Return [x, y] of the center of cell containing provided text 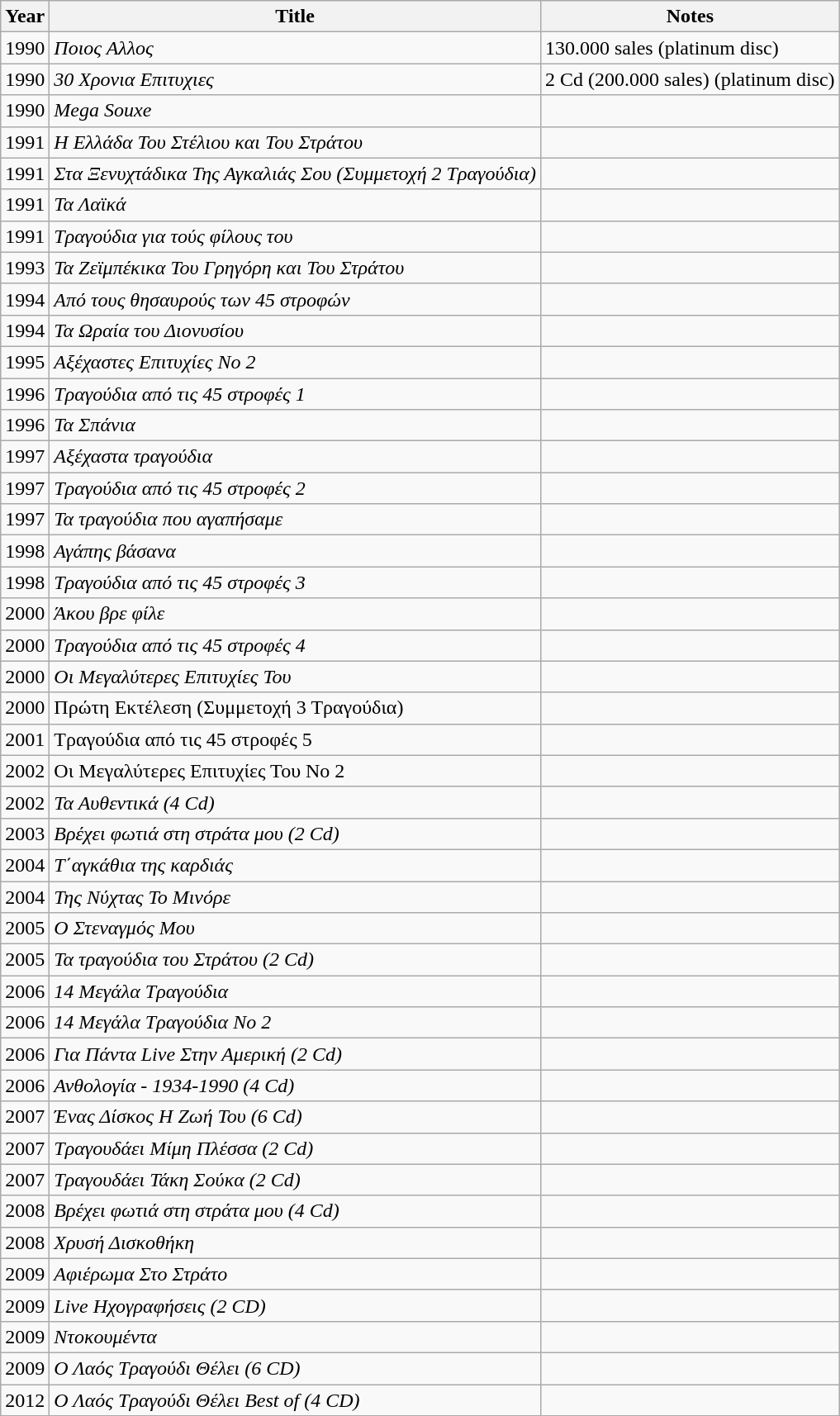
Year [25, 17]
Τραγούδια από τις 45 στροφές 3 [296, 582]
Mega Souxe [296, 111]
Τραγούδια από τις 45 στροφές 2 [296, 488]
Τραγούδια από τις 45 στροφές 4 [296, 645]
Ένας Δίσκος Η Ζωή Του (6 Cd) [296, 1117]
Τραγούδια για τούς φίλους του [296, 236]
Τα Αυθεντικά (4 Cd) [296, 802]
1995 [25, 362]
Οι Μεγαλύτερες Επιτυχίες Του Νο 2 [296, 771]
Στα Ξενυχτάδικα Της Αγκαλιάς Σου (Συμμετοχή 2 Τραγούδια) [296, 173]
Ποιος Αλλος [296, 48]
Live Ηχογραφήσεις (2 CD) [296, 1305]
130.000 sales (platinum disc) [690, 48]
Πρώτη Εκτέλεση (Συμμετοχή 3 Τραγούδια) [296, 708]
Ντοκουμέντα [296, 1337]
Οι Μεγαλύτερες Επιτυχίες Του [296, 677]
Της Νύχτας Το Μινόρε [296, 896]
14 Μεγάλα Τραγούδια [296, 991]
Τραγούδια από τις 45 στροφές 5 [296, 739]
Τα Σπάνια [296, 425]
Τα Λαϊκά [296, 205]
Τα Ζεϊμπέκικα Του Γρηγόρη και Του Στράτου [296, 268]
Αξέχαστα τραγούδια [296, 457]
Τα τραγούδια που αγαπήσαμε [296, 520]
Για Πάντα Live Στην Αμερική (2 Cd) [296, 1054]
Αξέχαστες Επιτυχίες Νο 2 [296, 362]
Τραγουδάει Μίμη Πλέσσα (2 Cd) [296, 1148]
14 Μεγάλα Τραγούδια Νο 2 [296, 1023]
Ο Λαός Τραγούδι Θέλει (6 CD) [296, 1368]
1993 [25, 268]
Βρέχει φωτιά στη στράτα μου (4 Cd) [296, 1211]
2012 [25, 1400]
Ο Λαός Τραγούδι Θέλει Best of (4 CD) [296, 1400]
Title [296, 17]
Τραγούδια από τις 45 στροφές 1 [296, 394]
Βρέχει φωτιά στη στράτα μου (2 Cd) [296, 834]
2003 [25, 834]
Η Ελλάδα Του Στέλιου και Του Στράτου [296, 142]
Αφιέρωμα Στο Στράτο [296, 1274]
Τα τραγούδια του Στράτου (2 Cd) [296, 960]
Ο Στεναγμός Μου [296, 929]
Χρυσή Δισκοθήκη [296, 1243]
Τραγουδάει Τάκη Σούκα (2 Cd) [296, 1180]
2001 [25, 739]
Ανθολογία - 1934-1990 (4 Cd) [296, 1086]
Από τους θησαυρούς των 45 στροφών [296, 299]
30 Χρονια Επιτυχιες [296, 79]
2 Cd (200.000 sales) (platinum disc) [690, 79]
Τα Ωραία του Διονυσίου [296, 330]
Notes [690, 17]
Τ΄αγκάθια της καρδιάς [296, 865]
Άκου βρε φίλε [296, 614]
Αγάπης βάσανα [296, 551]
